From the cell containing the given text, extract its center point as [x, y] coordinate. 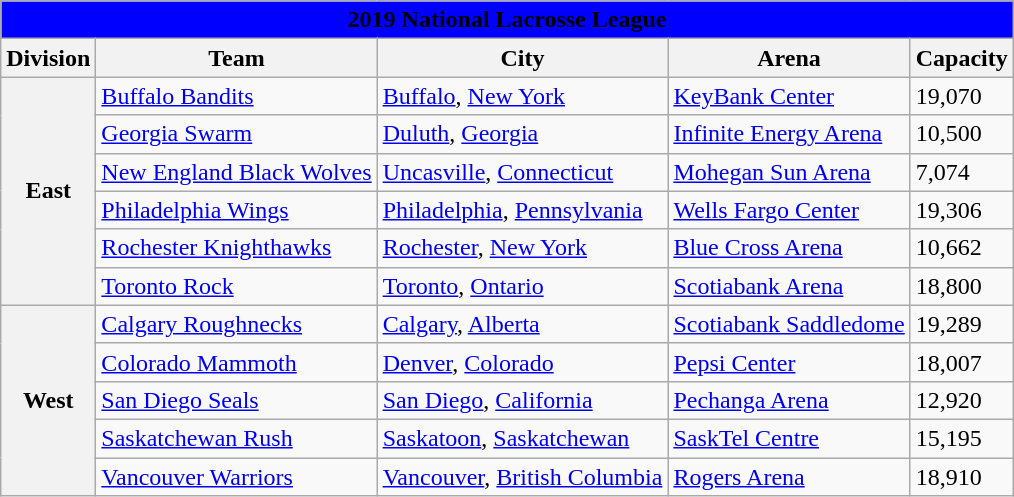
Toronto, Ontario [522, 286]
West [48, 400]
Philadelphia Wings [236, 210]
19,070 [962, 96]
19,306 [962, 210]
Georgia Swarm [236, 134]
Capacity [962, 58]
San Diego Seals [236, 400]
Mohegan Sun Arena [789, 172]
KeyBank Center [789, 96]
Buffalo Bandits [236, 96]
SaskTel Centre [789, 438]
Pepsi Center [789, 362]
Rochester, New York [522, 248]
Arena [789, 58]
Denver, Colorado [522, 362]
7,074 [962, 172]
10,500 [962, 134]
Blue Cross Arena [789, 248]
San Diego, California [522, 400]
Duluth, Georgia [522, 134]
Colorado Mammoth [236, 362]
Buffalo, New York [522, 96]
Calgary Roughnecks [236, 324]
19,289 [962, 324]
Calgary, Alberta [522, 324]
18,007 [962, 362]
City [522, 58]
East [48, 191]
18,910 [962, 477]
Philadelphia, Pennsylvania [522, 210]
Saskatoon, Saskatchewan [522, 438]
Division [48, 58]
Rochester Knighthawks [236, 248]
Toronto Rock [236, 286]
Wells Fargo Center [789, 210]
Uncasville, Connecticut [522, 172]
10,662 [962, 248]
Infinite Energy Arena [789, 134]
Saskatchewan Rush [236, 438]
Vancouver, British Columbia [522, 477]
15,195 [962, 438]
Rogers Arena [789, 477]
Scotiabank Saddledome [789, 324]
2019 National Lacrosse League [508, 20]
12,920 [962, 400]
Pechanga Arena [789, 400]
New England Black Wolves [236, 172]
Team [236, 58]
18,800 [962, 286]
Vancouver Warriors [236, 477]
Scotiabank Arena [789, 286]
